Find where the given text appears and provide that cell's center as (x, y) coordinate. 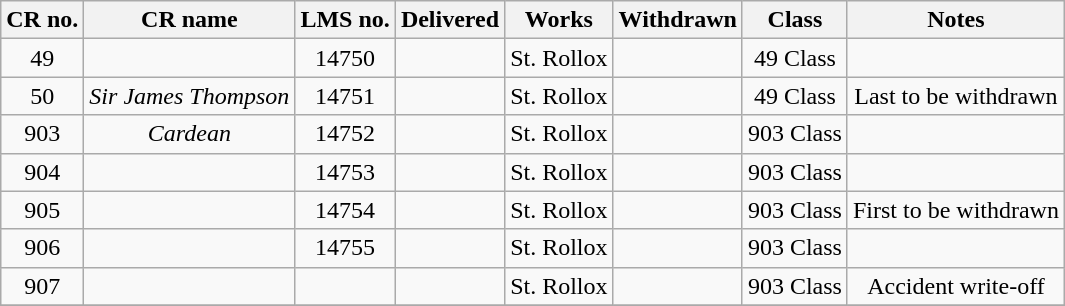
Sir James Thompson (190, 96)
CR name (190, 20)
904 (42, 172)
14752 (345, 134)
50 (42, 96)
Class (794, 20)
Accident write-off (956, 286)
905 (42, 210)
906 (42, 248)
14754 (345, 210)
14755 (345, 248)
Cardean (190, 134)
LMS no. (345, 20)
49 (42, 58)
14753 (345, 172)
Works (559, 20)
First to be withdrawn (956, 210)
CR no. (42, 20)
14751 (345, 96)
Withdrawn (678, 20)
903 (42, 134)
Delivered (450, 20)
907 (42, 286)
Notes (956, 20)
Last to be withdrawn (956, 96)
14750 (345, 58)
